Detect which cell encompasses the target text, then output its (X, Y) center coordinate. 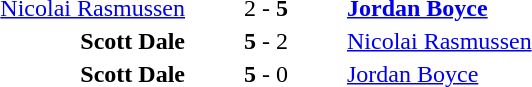
5 - 2 (266, 41)
